Determine the [x, y] coordinate at the center of the cell enclosing the given text.  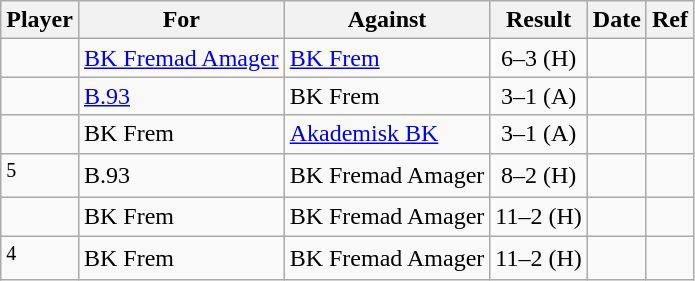
Result [539, 20]
6–3 (H) [539, 58]
5 [40, 176]
Player [40, 20]
Ref [670, 20]
For [181, 20]
Against [387, 20]
Date [616, 20]
Akademisk BK [387, 134]
4 [40, 258]
8–2 (H) [539, 176]
